Output the [X, Y] coordinate of the center of the cell containing the given text.  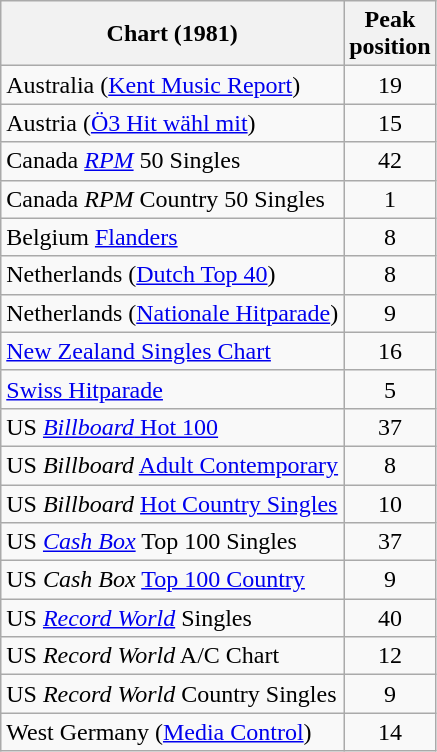
US Record World Country Singles [172, 694]
US Cash Box Top 100 Country [172, 580]
Canada RPM Country 50 Singles [172, 199]
Canada RPM 50 Singles [172, 161]
US Record World Singles [172, 618]
Austria (Ö3 Hit wähl mit) [172, 123]
New Zealand Singles Chart [172, 351]
Chart (1981) [172, 34]
West Germany (Media Control) [172, 732]
Netherlands (Nationale Hitparade) [172, 313]
US Billboard Hot Country Singles [172, 503]
Australia (Kent Music Report) [172, 85]
15 [390, 123]
10 [390, 503]
Swiss Hitparade [172, 389]
40 [390, 618]
19 [390, 85]
42 [390, 161]
Peakposition [390, 34]
5 [390, 389]
Belgium Flanders [172, 237]
14 [390, 732]
12 [390, 656]
1 [390, 199]
Netherlands (Dutch Top 40) [172, 275]
US Record World A/C Chart [172, 656]
16 [390, 351]
US Billboard Hot 100 [172, 427]
US Billboard Adult Contemporary [172, 465]
US Cash Box Top 100 Singles [172, 542]
